Capture the cell that displays the provided text and extract its (x, y) central coordinate. 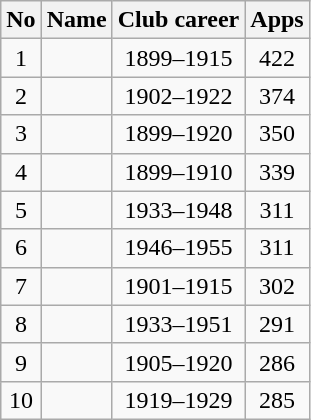
1905–1920 (178, 362)
1902–1922 (178, 96)
1899–1910 (178, 172)
1919–1929 (178, 400)
9 (21, 362)
8 (21, 324)
285 (277, 400)
286 (277, 362)
1946–1955 (178, 248)
10 (21, 400)
Apps (277, 20)
1899–1915 (178, 58)
Club career (178, 20)
339 (277, 172)
291 (277, 324)
6 (21, 248)
422 (277, 58)
Name (76, 20)
2 (21, 96)
1933–1951 (178, 324)
7 (21, 286)
374 (277, 96)
5 (21, 210)
1933–1948 (178, 210)
No (21, 20)
3 (21, 134)
4 (21, 172)
350 (277, 134)
1901–1915 (178, 286)
302 (277, 286)
1899–1920 (178, 134)
1 (21, 58)
